Pinpoint the cell where the given text exists, returning its [X, Y] midpoint coordinate. 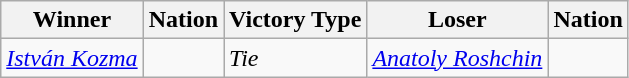
Loser [458, 20]
Winner [72, 20]
Tie [296, 58]
István Kozma [72, 58]
Victory Type [296, 20]
Anatoly Roshchin [458, 58]
